Identify which cell holds the provided text, then report its [X, Y] central coordinate. 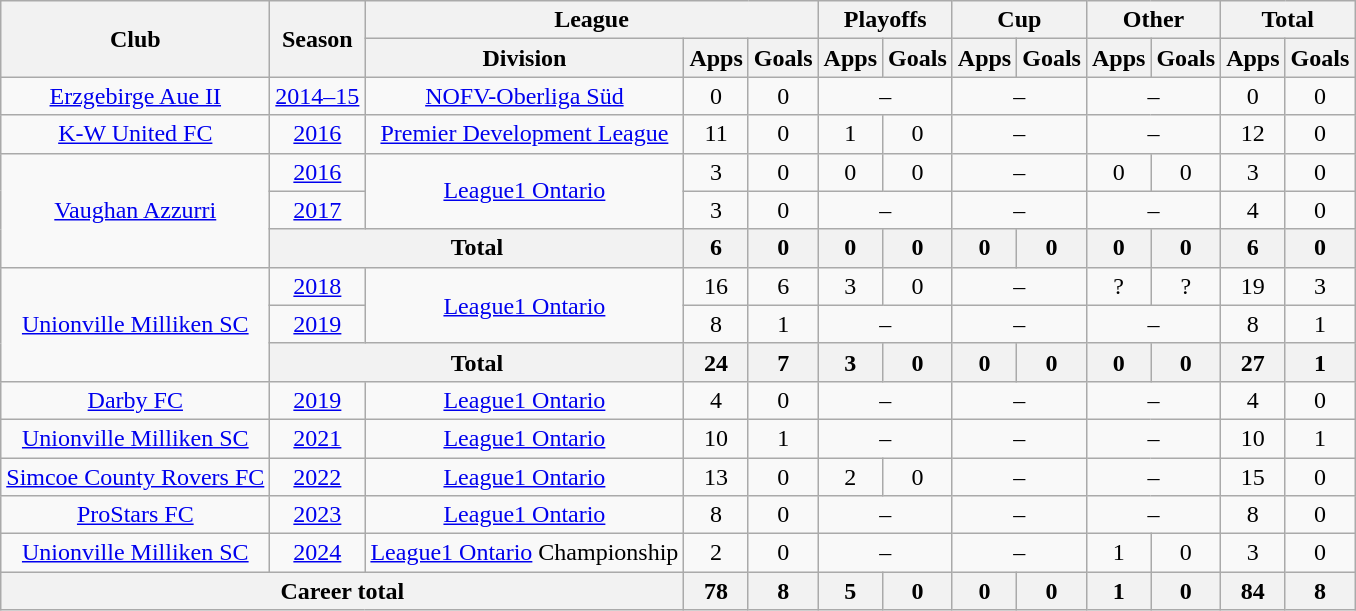
27 [1253, 362]
13 [716, 477]
78 [716, 591]
Other [1153, 20]
2014–15 [318, 96]
K-W United FC [136, 134]
15 [1253, 477]
Cup [1019, 20]
2023 [318, 515]
2018 [318, 286]
League [592, 20]
12 [1253, 134]
Playoffs [885, 20]
Vaughan Azzurri [136, 210]
2022 [318, 477]
2021 [318, 438]
Career total [342, 591]
Darby FC [136, 400]
19 [1253, 286]
11 [716, 134]
7 [783, 362]
2017 [318, 210]
Club [136, 39]
16 [716, 286]
Season [318, 39]
2024 [318, 553]
ProStars FC [136, 515]
Premier Development League [524, 134]
NOFV-Oberliga Süd [524, 96]
Simcoe County Rovers FC [136, 477]
Erzgebirge Aue II [136, 96]
League1 Ontario Championship [524, 553]
Division [524, 58]
5 [850, 591]
84 [1253, 591]
24 [716, 362]
